Detect which cell encompasses the target text, then output its (x, y) center coordinate. 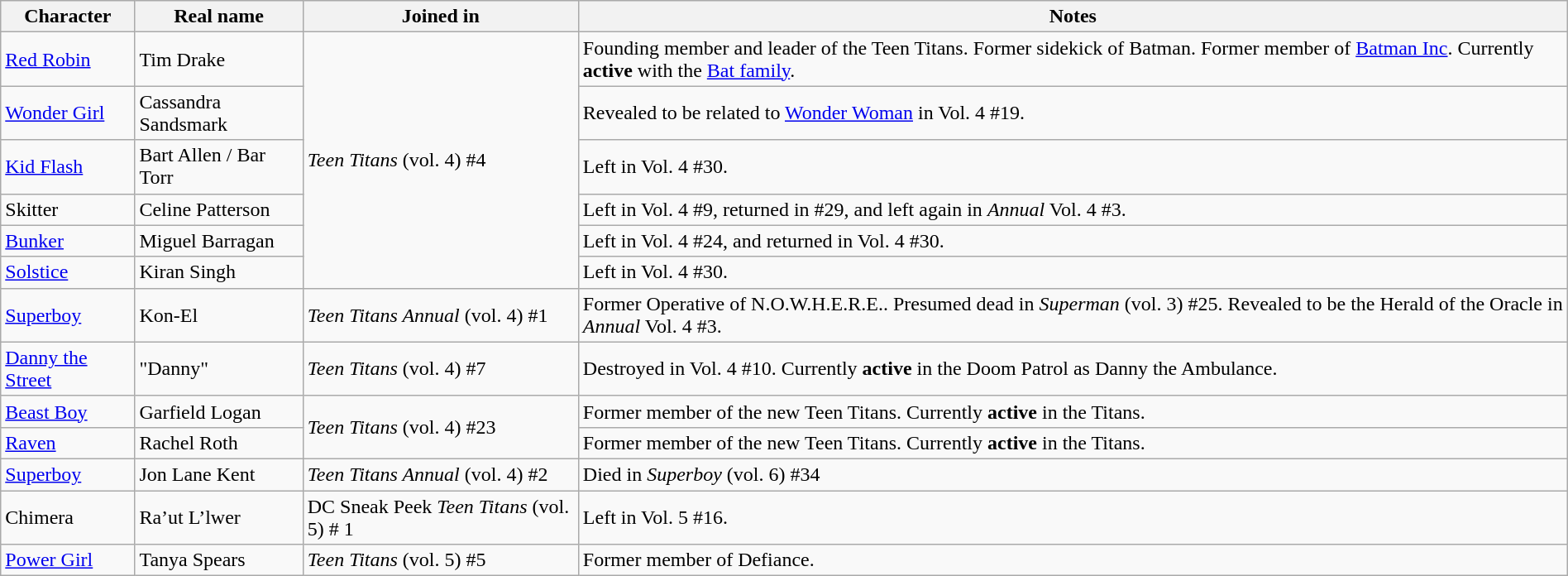
Teen Titans (vol. 4) #4 (440, 161)
Celine Patterson (218, 209)
Left in Vol. 5 #16. (1073, 516)
Ra’ut L’lwer (218, 516)
Wonder Girl (68, 113)
Solstice (68, 272)
Garfield Logan (218, 411)
Teen Titans (vol. 4) #7 (440, 369)
Real name (218, 17)
Bart Allen / Bar Torr (218, 167)
Revealed to be related to Wonder Woman in Vol. 4 #19. (1073, 113)
"Danny" (218, 369)
Skitter (68, 209)
Power Girl (68, 560)
Died in Superboy (vol. 6) #34 (1073, 474)
Beast Boy (68, 411)
DC Sneak Peek Teen Titans (vol. 5) # 1 (440, 516)
Founding member and leader of the Teen Titans. Former sidekick of Batman. Former member of Batman Inc. Currently active with the Bat family. (1073, 60)
Teen Titans Annual (vol. 4) #1 (440, 314)
Kiran Singh (218, 272)
Miguel Barragan (218, 241)
Former member of Defiance. (1073, 560)
Left in Vol. 4 #24, and returned in Vol. 4 #30. (1073, 241)
Notes (1073, 17)
Destroyed in Vol. 4 #10. Currently active in the Doom Patrol as Danny the Ambulance. (1073, 369)
Raven (68, 443)
Danny the Street (68, 369)
Kon-El (218, 314)
Left in Vol. 4 #9, returned in #29, and left again in Annual Vol. 4 #3. (1073, 209)
Bunker (68, 241)
Joined in (440, 17)
Red Robin (68, 60)
Tanya Spears (218, 560)
Jon Lane Kent (218, 474)
Teen Titans (vol. 4) #23 (440, 427)
Teen Titans Annual (vol. 4) #2 (440, 474)
Cassandra Sandsmark (218, 113)
Former Operative of N.O.W.H.E.R.E.. Presumed dead in Superman (vol. 3) #25. Revealed to be the Herald of the Oracle in Annual Vol. 4 #3. (1073, 314)
Teen Titans (vol. 5) #5 (440, 560)
Rachel Roth (218, 443)
Character (68, 17)
Chimera (68, 516)
Tim Drake (218, 60)
Kid Flash (68, 167)
